Search for the cell housing the specified text and yield its [x, y] center coordinate. 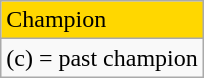
(c) = past champion [102, 58]
Champion [102, 20]
